Provide the (x, y) coordinate of the cell's center where the given text is located.  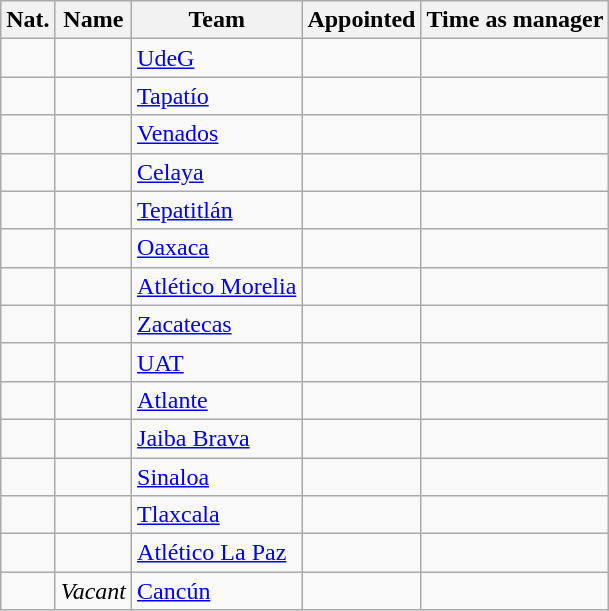
UAT (217, 362)
UdeG (217, 58)
Tepatitlán (217, 210)
Name (93, 20)
Cancún (217, 591)
Team (217, 20)
Venados (217, 134)
Celaya (217, 172)
Jaiba Brava (217, 438)
Oaxaca (217, 248)
Atlante (217, 400)
Appointed (362, 20)
Atlético Morelia (217, 286)
Time as manager (515, 20)
Nat. (28, 20)
Tapatío (217, 96)
Atlético La Paz (217, 553)
Vacant (93, 591)
Tlaxcala (217, 515)
Sinaloa (217, 477)
Zacatecas (217, 324)
